Capture the cell that displays the provided text and extract its (X, Y) central coordinate. 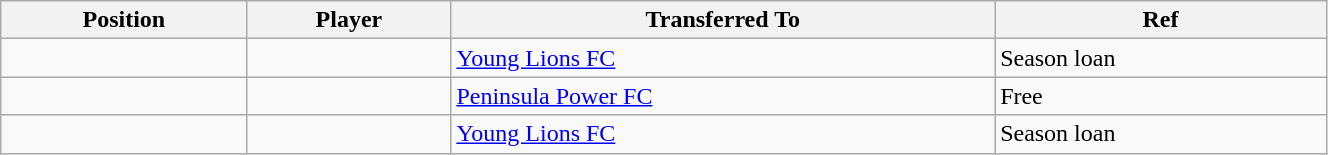
Position (124, 20)
Ref (1161, 20)
Player (349, 20)
Free (1161, 96)
Peninsula Power FC (723, 96)
Transferred To (723, 20)
